Capture the cell that displays the provided text and extract its [X, Y] central coordinate. 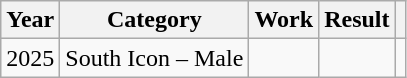
Category [154, 20]
Work [284, 20]
Year [30, 20]
Result [357, 20]
South Icon – Male [154, 58]
2025 [30, 58]
